Pinpoint the cell where the given text exists, returning its [x, y] midpoint coordinate. 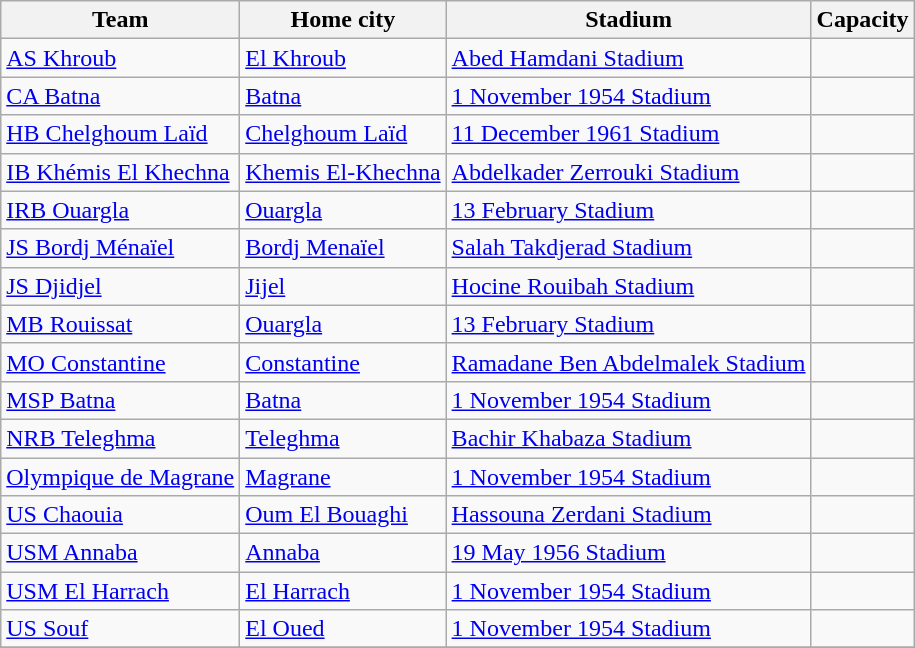
Magrane [343, 477]
Chelghoum Laïd [343, 134]
Bachir Khabaza Stadium [628, 438]
Hocine Rouibah Stadium [628, 286]
Constantine [343, 362]
Team [120, 20]
11 December 1961 Stadium [628, 134]
Home city [343, 20]
HB Chelghoum Laïd [120, 134]
US Chaouia [120, 515]
Oum El Bouaghi [343, 515]
Olympique de Magrane [120, 477]
Hassouna Zerdani Stadium [628, 515]
Jijel [343, 286]
MO Constantine [120, 362]
JS Djidjel [120, 286]
JS Bordj Ménaïel [120, 248]
Capacity [862, 20]
US Souf [120, 629]
MB Rouissat [120, 324]
CA Batna [120, 96]
IB Khémis El Khechna [120, 172]
Annaba [343, 553]
El Khroub [343, 58]
Abdelkader Zerrouki Stadium [628, 172]
Khemis El-Khechna [343, 172]
Abed Hamdani Stadium [628, 58]
USM Annaba [120, 553]
El Oued [343, 629]
NRB Teleghma [120, 438]
19 May 1956 Stadium [628, 553]
AS Khroub [120, 58]
Bordj Menaïel [343, 248]
IRB Ouargla [120, 210]
El Harrach [343, 591]
Salah Takdjerad Stadium [628, 248]
Stadium [628, 20]
Teleghma [343, 438]
MSP Batna [120, 400]
Ramadane Ben Abdelmalek Stadium [628, 362]
USM El Harrach [120, 591]
